From the cell containing the given text, extract its center point as (x, y) coordinate. 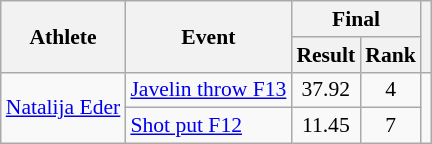
11.45 (326, 126)
Natalija Eder (64, 108)
Rank (390, 55)
7 (390, 126)
Athlete (64, 36)
37.92 (326, 90)
Event (208, 36)
4 (390, 90)
Result (326, 55)
Final (356, 19)
Javelin throw F13 (208, 90)
Shot put F12 (208, 126)
